Pinpoint the cell where the given text exists, returning its [X, Y] midpoint coordinate. 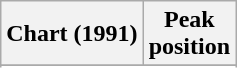
Chart (1991) [72, 34]
Peakposition [189, 34]
